Determine the [x, y] coordinate at the center of the cell enclosing the given text.  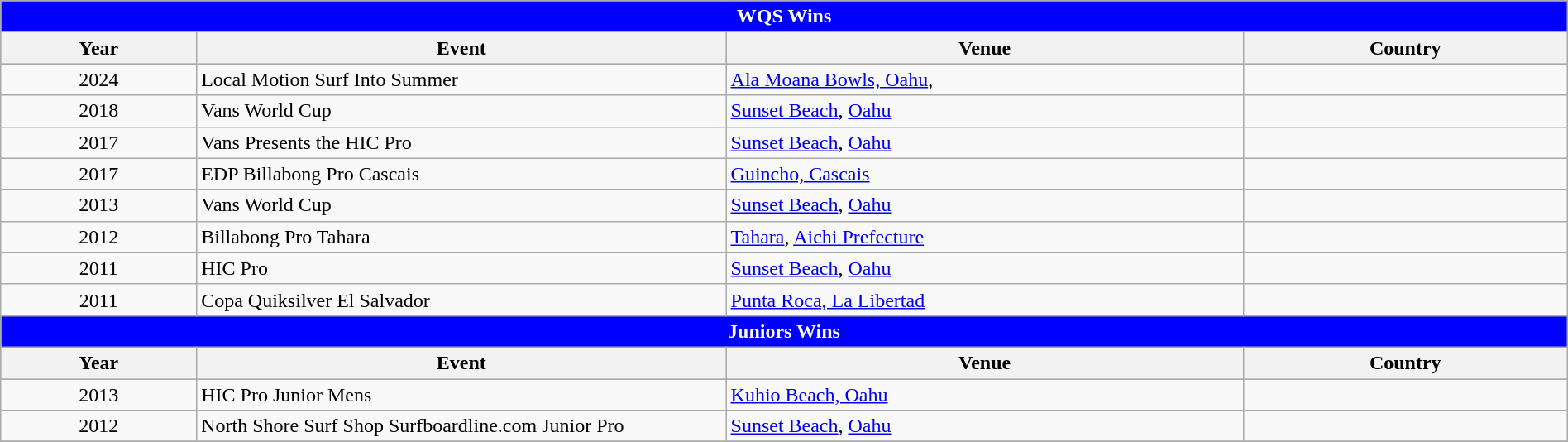
Punta Roca, La Libertad [984, 300]
Juniors Wins [784, 331]
EDP Billabong Pro Cascais [461, 174]
Ala Moana Bowls, Oahu, [984, 79]
Kuhio Beach, Oahu [984, 395]
Billabong Pro Tahara [461, 237]
2024 [99, 79]
Vans Presents the HIC Pro [461, 142]
2018 [99, 111]
HIC Pro Junior Mens [461, 395]
WQS Wins [784, 17]
Tahara, Aichi Prefecture [984, 237]
North Shore Surf Shop Surfboardline.com Junior Pro [461, 426]
Guincho, Cascais [984, 174]
Copa Quiksilver El Salvador [461, 300]
HIC Pro [461, 268]
Local Motion Surf Into Summer [461, 79]
